Search for the cell housing the specified text and yield its [x, y] center coordinate. 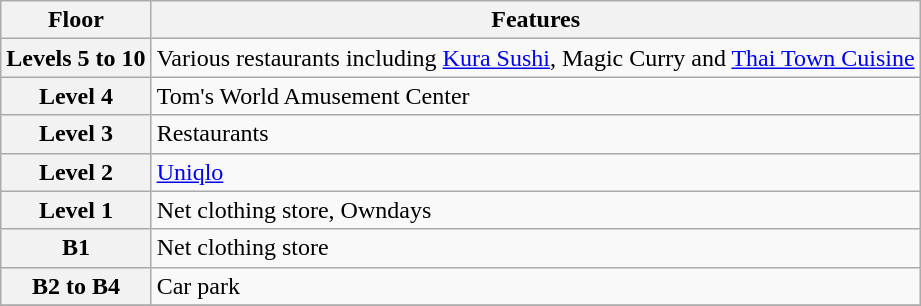
Level 1 [76, 210]
Car park [536, 286]
B1 [76, 248]
Level 4 [76, 96]
B2 to B4 [76, 286]
Various restaurants including Kura Sushi, Magic Curry and Thai Town Cuisine [536, 58]
Levels 5 to 10 [76, 58]
Restaurants [536, 134]
Net clothing store [536, 248]
Floor [76, 20]
Level 2 [76, 172]
Features [536, 20]
Tom's World Amusement Center [536, 96]
Level 3 [76, 134]
Uniqlo [536, 172]
Net clothing store, Owndays [536, 210]
